Pinpoint the cell where the given text exists, returning its [x, y] midpoint coordinate. 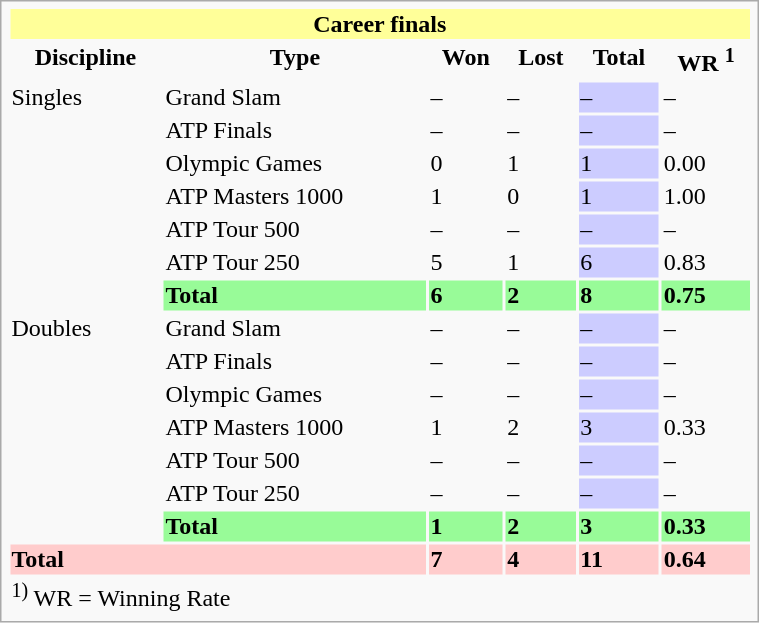
8 [619, 295]
Singles [86, 196]
7 [466, 559]
11 [619, 559]
4 [541, 559]
Won [466, 60]
Doubles [86, 427]
0.83 [706, 262]
Type [295, 60]
1.00 [706, 196]
0.00 [706, 163]
WR 1 [706, 60]
0.64 [706, 559]
0.75 [706, 295]
1) WR = Winning Rate [380, 595]
Lost [541, 60]
Career finals [380, 24]
5 [466, 262]
Discipline [86, 60]
